Identify which cell holds the provided text, then report its (X, Y) central coordinate. 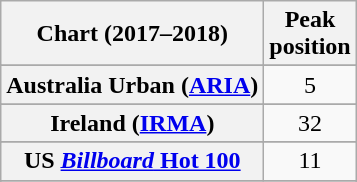
5 (310, 85)
Peakposition (310, 34)
Chart (2017–2018) (132, 34)
Ireland (IRMA) (132, 123)
US Billboard Hot 100 (132, 161)
Australia Urban (ARIA) (132, 85)
11 (310, 161)
32 (310, 123)
